Provide the [X, Y] coordinate of the cell's center where the given text is located.  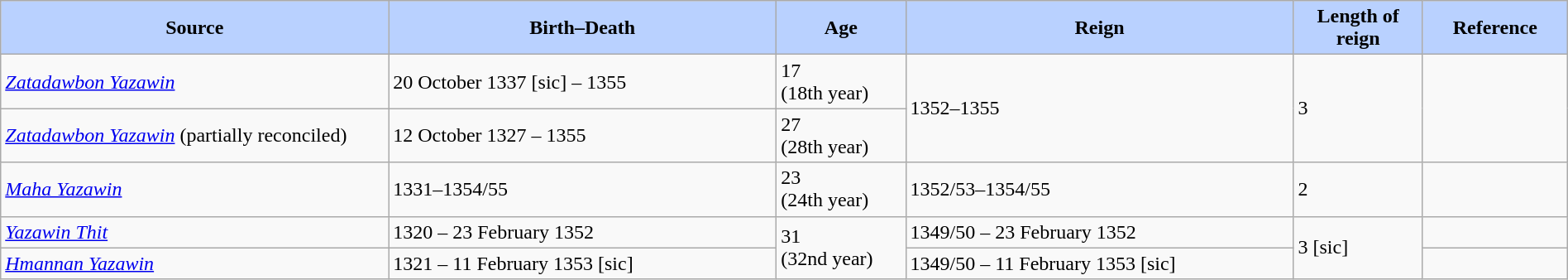
12 October 1327 – 1355 [582, 136]
1331–1354/55 [582, 189]
3 [sic] [1358, 248]
1320 – 23 February 1352 [582, 232]
3 [1358, 109]
1349/50 – 11 February 1353 [sic] [1100, 263]
Yazawin Thit [195, 232]
1352–1355 [1100, 109]
Age [841, 28]
27 (28th year) [841, 136]
1321 – 11 February 1353 [sic] [582, 263]
Hmannan Yazawin [195, 263]
Reference [1495, 28]
2 [1358, 189]
1352/53–1354/55 [1100, 189]
Reign [1100, 28]
Source [195, 28]
17 (18th year) [841, 81]
31 (32nd year) [841, 248]
1349/50 – 23 February 1352 [1100, 232]
23 (24th year) [841, 189]
Length of reign [1358, 28]
20 October 1337 [sic] – 1355 [582, 81]
Birth–Death [582, 28]
Maha Yazawin [195, 189]
Zatadawbon Yazawin [195, 81]
Zatadawbon Yazawin (partially reconciled) [195, 136]
